Return (X, Y) of the center of cell containing provided text 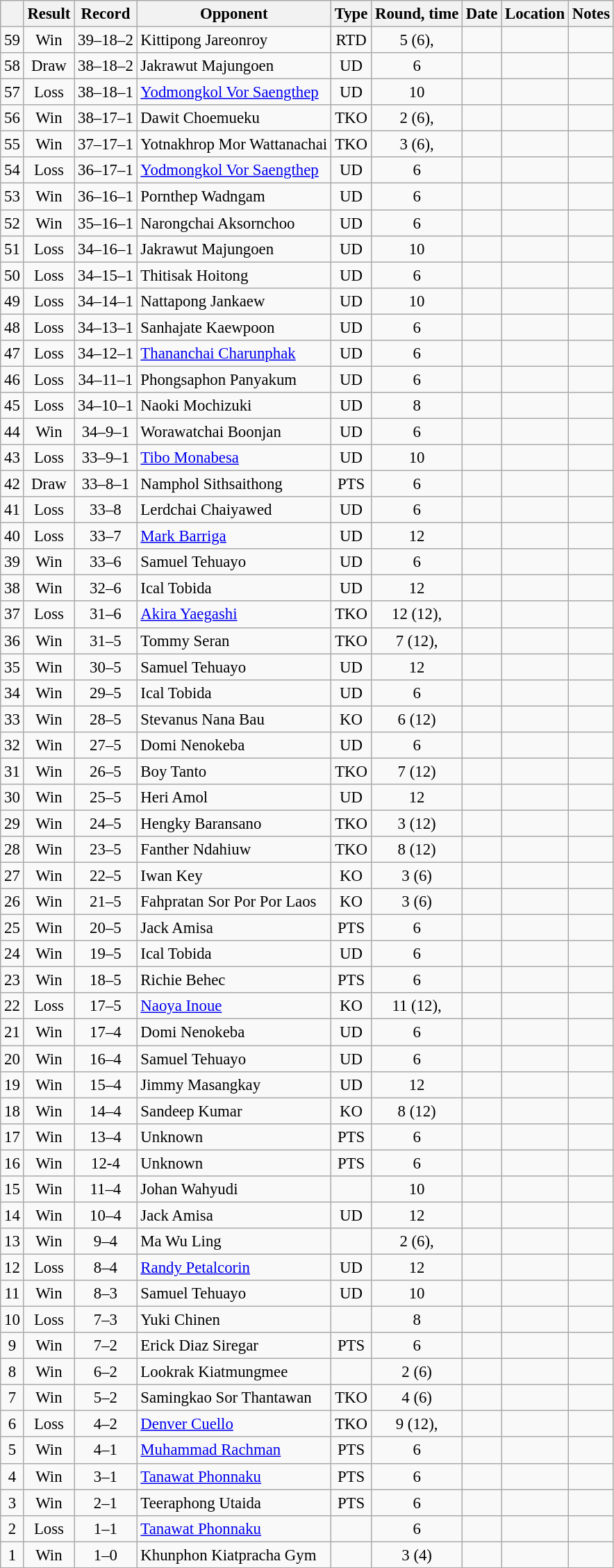
45 (13, 406)
25 (13, 928)
Sanhajate Kaewpoon (233, 327)
28 (13, 850)
Heri Amol (233, 798)
38 (13, 588)
34–15–1 (106, 275)
Randy Petalcorin (233, 1267)
Opponent (233, 14)
Naoki Mochizuki (233, 406)
48 (13, 327)
Thitisak Hoitong (233, 275)
Worawatchai Boonjan (233, 431)
Hengky Baransano (233, 823)
27 (13, 876)
8–3 (106, 1294)
8–4 (106, 1267)
Phongsaphon Panyakum (233, 379)
Tibo Monabesa (233, 458)
46 (13, 379)
33–7 (106, 536)
19 (13, 1084)
16 (13, 1163)
36 (13, 641)
14–4 (106, 1111)
Yotnakhrop Mor Wattanachai (233, 145)
49 (13, 301)
2 (13, 1528)
5–2 (106, 1398)
21 (13, 1032)
53 (13, 197)
Location (535, 14)
32–6 (106, 588)
Yuki Chinen (233, 1320)
23–5 (106, 850)
17 (13, 1137)
Pornthep Wadngam (233, 197)
34–16–1 (106, 249)
55 (13, 145)
35–16–1 (106, 223)
Richie Behec (233, 980)
3 (12) (417, 823)
Stevanus Nana Bau (233, 719)
39–18–2 (106, 40)
58 (13, 66)
20 (13, 1059)
43 (13, 458)
22 (13, 1007)
3 (13, 1503)
4–1 (106, 1451)
54 (13, 170)
31–6 (106, 615)
Result (49, 14)
Denver Cuello (233, 1424)
31 (13, 771)
26 (13, 902)
Fahpratan Sor Por Por Laos (233, 902)
11–4 (106, 1189)
21–5 (106, 902)
Naoya Inoue (233, 1007)
29 (13, 823)
30 (13, 798)
59 (13, 40)
33–6 (106, 562)
Boy Tanto (233, 771)
25–5 (106, 798)
Kittipong Jareonroy (233, 40)
13 (13, 1241)
24–5 (106, 823)
4 (6) (417, 1398)
5 (6), (417, 40)
29–5 (106, 693)
2–1 (106, 1503)
Sandeep Kumar (233, 1111)
12 (12), (417, 615)
7 (12), (417, 641)
9–4 (106, 1241)
40 (13, 536)
33–8 (106, 510)
13–4 (106, 1137)
7 (12) (417, 771)
9 (13, 1346)
1 (13, 1555)
27–5 (106, 745)
38–18–1 (106, 92)
20–5 (106, 928)
6 (12) (417, 719)
33 (13, 719)
3 (4) (417, 1555)
Tommy Seran (233, 641)
Jimmy Masangkay (233, 1084)
22–5 (106, 876)
Mark Barriga (233, 536)
Narongchai Aksornchoo (233, 223)
42 (13, 484)
38–18–2 (106, 66)
Ma Wu Ling (233, 1241)
1–0 (106, 1555)
34–10–1 (106, 406)
6–2 (106, 1372)
Johan Wahyudi (233, 1189)
33–9–1 (106, 458)
Type (351, 14)
7–3 (106, 1320)
Dawit Choemueku (233, 118)
41 (13, 510)
Iwan Key (233, 876)
7 (13, 1398)
3 (6), (417, 145)
34–9–1 (106, 431)
57 (13, 92)
19–5 (106, 954)
52 (13, 223)
Fanther Ndahiuw (233, 850)
Muhammad Rachman (233, 1451)
Lookrak Kiatmungmee (233, 1372)
34–11–1 (106, 379)
18 (13, 1111)
7–2 (106, 1346)
17–4 (106, 1032)
26–5 (106, 771)
17–5 (106, 1007)
15 (13, 1189)
34 (13, 693)
Erick Diaz Siregar (233, 1346)
51 (13, 249)
Teeraphong Utaida (233, 1503)
44 (13, 431)
Samingkao Sor Thantawan (233, 1398)
15–4 (106, 1084)
12-4 (106, 1163)
56 (13, 118)
34–14–1 (106, 301)
Round, time (417, 14)
24 (13, 954)
11 (12), (417, 1007)
34–13–1 (106, 327)
Date (482, 14)
11 (13, 1294)
34–12–1 (106, 354)
32 (13, 745)
1–1 (106, 1528)
37 (13, 615)
31–5 (106, 641)
Nattapong Jankaew (233, 301)
Record (106, 14)
Notes (590, 14)
4–2 (106, 1424)
18–5 (106, 980)
Akira Yaegashi (233, 615)
Lerdchai Chaiyawed (233, 510)
Khunphon Kiatpracha Gym (233, 1555)
23 (13, 980)
5 (13, 1451)
38–17–1 (106, 118)
39 (13, 562)
RTD (351, 40)
14 (13, 1215)
28–5 (106, 719)
30–5 (106, 667)
Thananchai Charunphak (233, 354)
16–4 (106, 1059)
4 (13, 1476)
Namphol Sithsaithong (233, 484)
47 (13, 354)
36–16–1 (106, 197)
50 (13, 275)
9 (12), (417, 1424)
2 (6) (417, 1372)
10–4 (106, 1215)
37–17–1 (106, 145)
35 (13, 667)
33–8–1 (106, 484)
3–1 (106, 1476)
36–17–1 (106, 170)
